Search for the cell housing the specified text and yield its [X, Y] center coordinate. 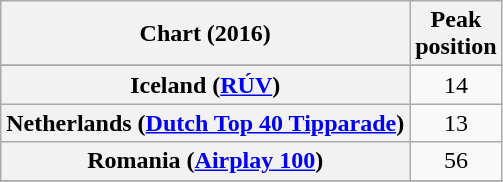
14 [456, 85]
Netherlands (Dutch Top 40 Tipparade) [206, 123]
13 [456, 123]
Romania (Airplay 100) [206, 161]
Chart (2016) [206, 34]
Iceland (RÚV) [206, 85]
Peak position [456, 34]
56 [456, 161]
